Locate the cell with the specified text and output its [x, y] center coordinate. 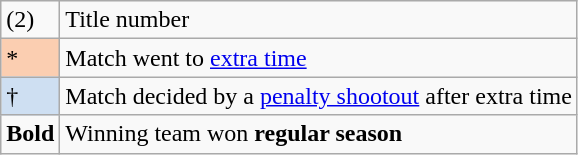
† [30, 96]
Match decided by a penalty shootout after extra time [319, 96]
Title number [319, 20]
Winning team won regular season [319, 134]
Match went to extra time [319, 58]
* [30, 58]
Bold [30, 134]
(2) [30, 20]
